From the cell containing the given text, extract its center point as [X, Y] coordinate. 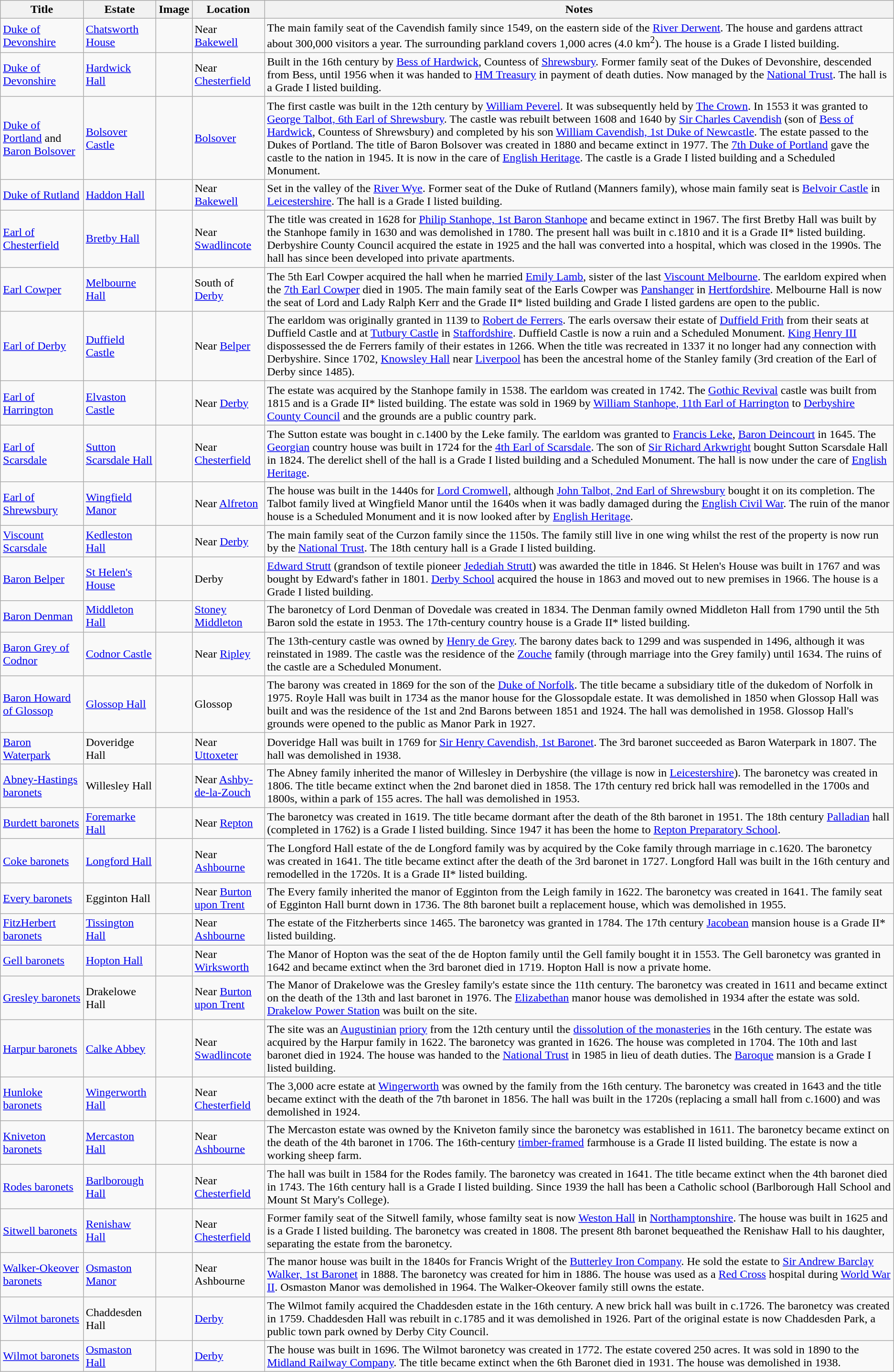
Bretby Hall [119, 239]
Mercaston Hall [119, 1143]
Osmaston Manor [119, 1275]
Viscount Scarsdale [42, 542]
Notes [579, 10]
Doveridge Hall [119, 748]
Hardwick Hall [119, 74]
Abney-Hastings baronets [42, 786]
Osmaston Hall [119, 1356]
Walker-Okeover baronets [42, 1275]
Kedleston Hall [119, 542]
Foremarke Hall [119, 823]
Bolsover [228, 138]
Baron Denman [42, 616]
Earl of Harrington [42, 403]
Near Ashby-de-la-Zouch [228, 786]
Near Belper [228, 346]
Near Repton [228, 823]
Chatsworth House [119, 36]
Earl Cowper [42, 289]
Earl of Chesterfield [42, 239]
Rodes baronets [42, 1187]
Coke baronets [42, 861]
Haddon Hall [119, 195]
Hunloke baronets [42, 1099]
Glossop [228, 704]
Barlborough Hall [119, 1187]
Title [42, 10]
Baron Howard of Glossop [42, 704]
Stoney Middleton [228, 616]
Chaddesden Hall [119, 1319]
Every baronets [42, 898]
Near Alfreton [228, 504]
The estate of the Fitzherberts since 1465. The baronetcy was granted in 1784. The 17th century Jacobean mansion house is a Grade II* listed building. [579, 929]
Duke of Portland and Baron Bolsover [42, 138]
Burdett baronets [42, 823]
Near Wirksworth [228, 961]
Wingerworth Hall [119, 1099]
Duffield Castle [119, 346]
Tissington Hall [119, 929]
Near Uttoxeter [228, 748]
Location [228, 10]
Middleton Hall [119, 616]
Willesley Hall [119, 786]
Baron Belper [42, 579]
Earl of Derby [42, 346]
Near Ripley [228, 654]
Duke of Rutland [42, 195]
Longford Hall [119, 861]
Melbourne Hall [119, 289]
Sutton Scarsdale Hall [119, 454]
Baron Grey of Codnor [42, 654]
Image [174, 10]
Renishaw Hall [119, 1231]
FitzHerbert baronets [42, 929]
Earl of Scarsdale [42, 454]
Earl of Shrewsbury [42, 504]
Estate [119, 10]
Gell baronets [42, 961]
Codnor Castle [119, 654]
Bolsover Castle [119, 138]
Baron Waterpark [42, 748]
Sitwell baronets [42, 1231]
Drakelowe Hall [119, 998]
Hopton Hall [119, 961]
Egginton Hall [119, 898]
South of Derby [228, 289]
St Helen's House [119, 579]
Glossop Hall [119, 704]
Kniveton baronets [42, 1143]
Gresley baronets [42, 998]
Wingfield Manor [119, 504]
Harpur baronets [42, 1049]
Elvaston Castle [119, 403]
Calke Abbey [119, 1049]
